Detect which cell encompasses the target text, then output its [x, y] center coordinate. 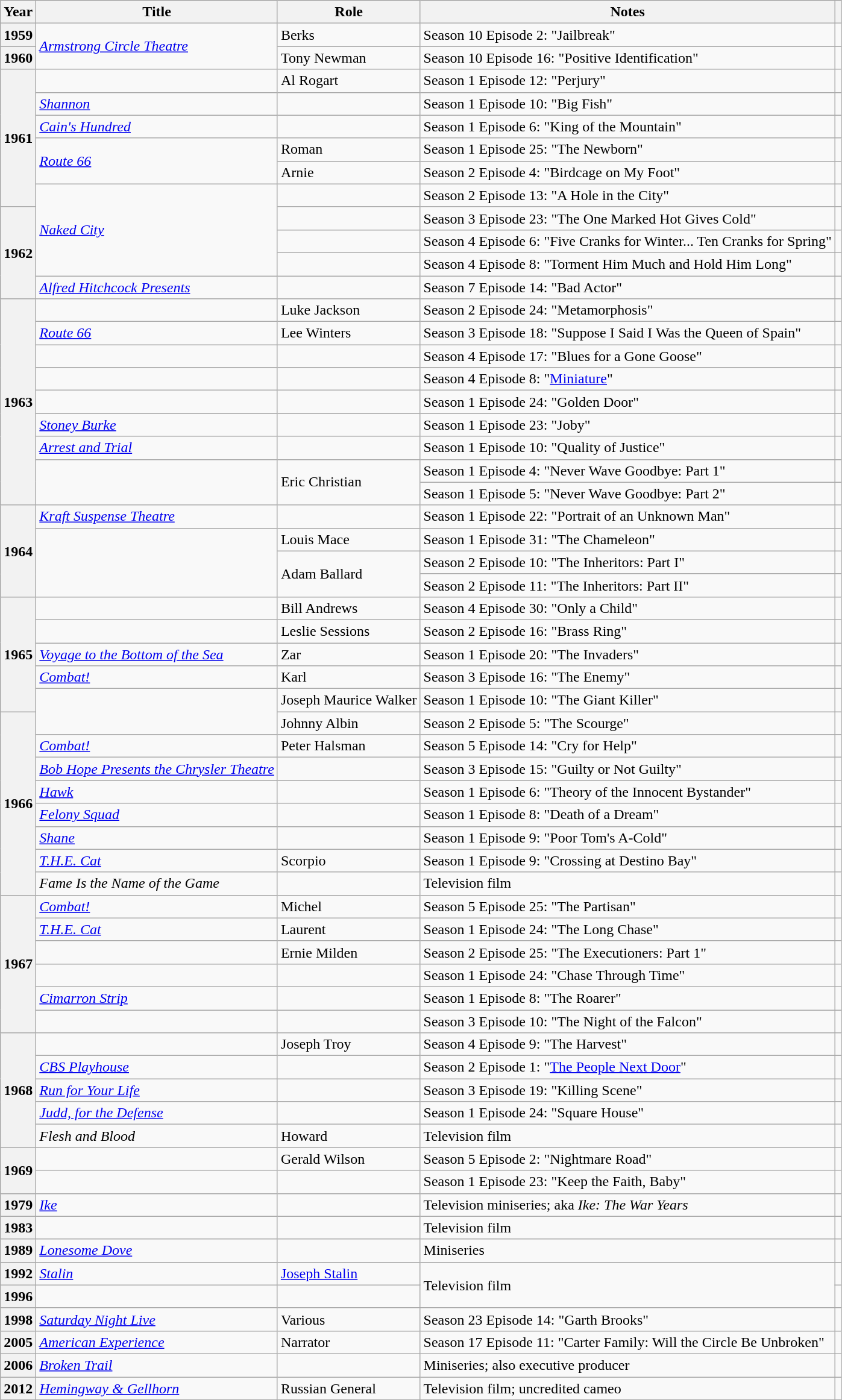
Johnny Albin [348, 723]
Stalin [157, 1273]
Season 4 Episode 17: "Blues for a Gone Goose" [627, 356]
Shannon [157, 104]
2005 [18, 1342]
Season 1 Episode 8: "Death of a Dream" [627, 815]
Season 1 Episode 9: "Crossing at Destino Bay" [627, 861]
1996 [18, 1296]
Season 2 Episode 16: "Brass Ring" [627, 631]
Louis Mace [348, 539]
Miniseries [627, 1251]
Season 2 Episode 10: "The Inheritors: Part I" [627, 562]
1963 [18, 403]
1989 [18, 1251]
1979 [18, 1205]
1992 [18, 1273]
Season 3 Episode 15: "Guilty or Not Guilty" [627, 769]
Flesh and Blood [157, 1136]
American Experience [157, 1342]
Cimarron Strip [157, 998]
Season 2 Episode 1: "The People Next Door" [627, 1067]
Television film; uncredited cameo [627, 1388]
1967 [18, 964]
Joseph Stalin [348, 1273]
1966 [18, 803]
Narrator [348, 1342]
Season 1 Episode 4: "Never Wave Goodbye: Part 1" [627, 471]
Season 1 Episode 20: "The Invaders" [627, 654]
1998 [18, 1319]
1969 [18, 1170]
Judd, for the Defense [157, 1113]
Michel [348, 906]
Howard [348, 1136]
Season 10 Episode 16: "Positive Identification" [627, 58]
1961 [18, 138]
Season 1 Episode 23: "Keep the Faith, Baby" [627, 1182]
Saturday Night Live [157, 1319]
Joseph Maurice Walker [348, 700]
Season 1 Episode 5: "Never Wave Goodbye: Part 2" [627, 494]
Season 1 Episode 25: "The Newborn" [627, 149]
Season 1 Episode 10: "The Giant Killer" [627, 700]
1983 [18, 1228]
Season 3 Episode 10: "The Night of the Falcon" [627, 1022]
Stoney Burke [157, 425]
Season 1 Episode 24: "The Long Chase" [627, 929]
Al Rogart [348, 81]
CBS Playhouse [157, 1067]
Season 2 Episode 4: "Birdcage on My Foot" [627, 172]
1964 [18, 551]
Berks [348, 35]
Season 1 Episode 12: "Perjury" [627, 81]
Kraft Suspense Theatre [157, 516]
Bill Andrews [348, 608]
Peter Halsman [348, 746]
Lee Winters [348, 333]
Season 1 Episode 9: "Poor Tom's A-Cold" [627, 838]
Ike [157, 1205]
Gerald Wilson [348, 1159]
Arnie [348, 172]
Shane [157, 838]
Season 3 Episode 23: "The One Marked Hot Gives Cold" [627, 218]
2012 [18, 1388]
2006 [18, 1365]
Role [348, 12]
Lonesome Dove [157, 1251]
Zar [348, 654]
Hawk [157, 792]
1959 [18, 35]
Hemingway & Gellhorn [157, 1388]
Season 2 Episode 24: "Metamorphosis" [627, 310]
Season 1 Episode 24: "Golden Door" [627, 402]
Bob Hope Presents the Chrysler Theatre [157, 769]
Notes [627, 12]
Season 4 Episode 6: "Five Cranks for Winter... Ten Cranks for Spring" [627, 241]
Year [18, 12]
Season 2 Episode 5: "The Scourge" [627, 723]
Season 4 Episode 8: "Miniature" [627, 379]
Season 7 Episode 14: "Bad Actor" [627, 287]
Naked City [157, 230]
Season 17 Episode 11: "Carter Family: Will the Circle Be Unbroken" [627, 1342]
Season 1 Episode 10: "Big Fish" [627, 104]
Adam Ballard [348, 574]
Season 4 Episode 30: "Only a Child" [627, 608]
Ernie Milden [348, 952]
Various [348, 1319]
Russian General [348, 1388]
Season 3 Episode 19: "Killing Scene" [627, 1090]
1968 [18, 1090]
Season 2 Episode 25: "The Executioners: Part 1" [627, 952]
1960 [18, 58]
1962 [18, 253]
Karl [348, 677]
Arrest and Trial [157, 448]
Miniseries; also executive producer [627, 1365]
Armstrong Circle Theatre [157, 46]
Season 1 Episode 10: "Quality of Justice" [627, 448]
Season 1 Episode 6: "King of the Mountain" [627, 127]
Season 4 Episode 8: "Torment Him Much and Hold Him Long" [627, 264]
Run for Your Life [157, 1090]
Cain's Hundred [157, 127]
Joseph Troy [348, 1044]
Season 1 Episode 6: "Theory of the Innocent Bystander" [627, 792]
Season 4 Episode 9: "The Harvest" [627, 1044]
Leslie Sessions [348, 631]
Season 1 Episode 8: "The Roarer" [627, 998]
Season 23 Episode 14: "Garth Brooks" [627, 1319]
Season 5 Episode 2: "Nightmare Road" [627, 1159]
Season 1 Episode 22: "Portrait of an Unknown Man" [627, 516]
Season 2 Episode 11: "The Inheritors: Part II" [627, 585]
Title [157, 12]
Television miniseries; aka Ike: The War Years [627, 1205]
Season 5 Episode 25: "The Partisan" [627, 906]
Season 5 Episode 14: "Cry for Help" [627, 746]
Roman [348, 149]
Felony Squad [157, 815]
1965 [18, 654]
Eric Christian [348, 482]
Season 2 Episode 13: "A Hole in the City" [627, 195]
Season 1 Episode 31: "The Chameleon" [627, 539]
Fame Is the Name of the Game [157, 884]
Season 10 Episode 2: "Jailbreak" [627, 35]
Season 1 Episode 24: "Square House" [627, 1113]
Season 3 Episode 16: "The Enemy" [627, 677]
Voyage to the Bottom of the Sea [157, 654]
Tony Newman [348, 58]
Season 1 Episode 24: "Chase Through Time" [627, 975]
Season 3 Episode 18: "Suppose I Said I Was the Queen of Spain" [627, 333]
Luke Jackson [348, 310]
Scorpio [348, 861]
Broken Trail [157, 1365]
Laurent [348, 929]
Alfred Hitchcock Presents [157, 287]
Season 1 Episode 23: "Joby" [627, 425]
